Return (X, Y) of the center of cell containing provided text 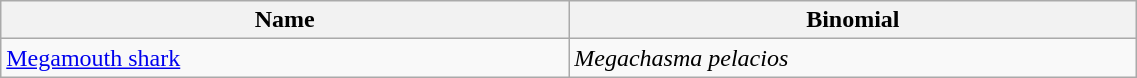
Name (285, 20)
Megamouth shark (285, 58)
Megachasma pelacios (853, 58)
Binomial (853, 20)
